Identify which cell holds the provided text, then report its (x, y) central coordinate. 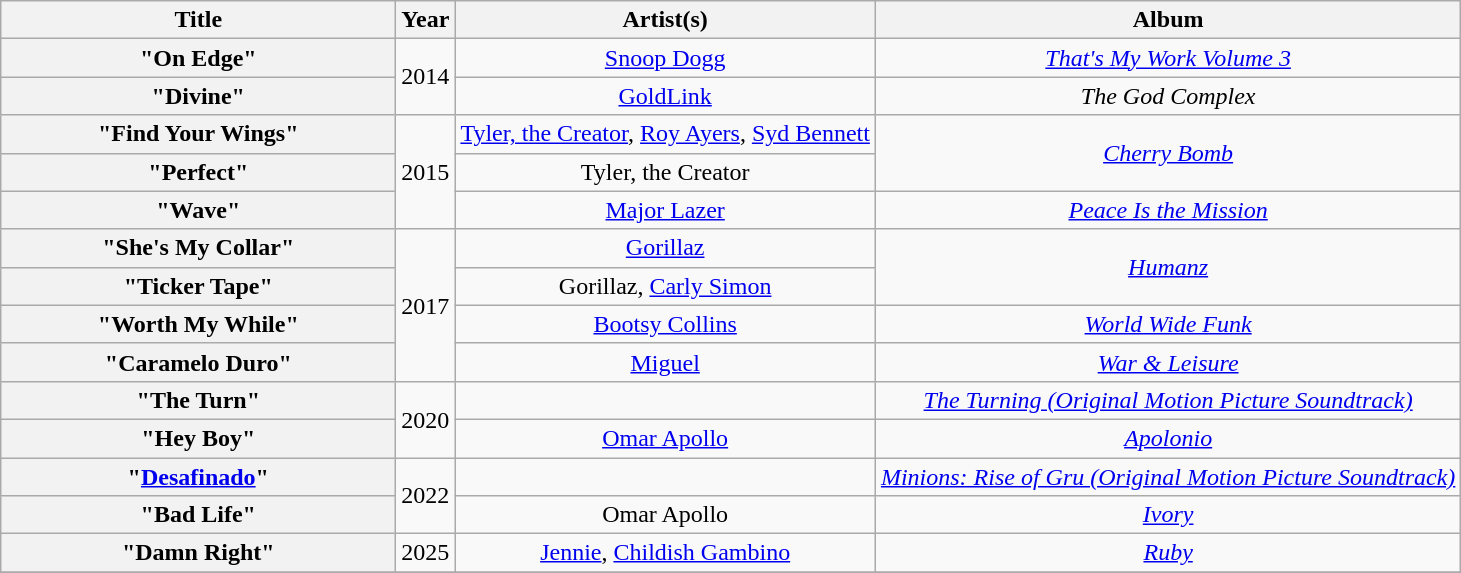
Tyler, the Creator, Roy Ayers, Syd Bennett (666, 134)
2025 (426, 553)
Apolonio (1168, 438)
"Perfect" (198, 172)
Minions: Rise of Gru (Original Motion Picture Soundtrack) (1168, 477)
"Caramelo Duro" (198, 362)
"On Edge" (198, 58)
2017 (426, 305)
Snoop Dogg (666, 58)
Major Lazer (666, 210)
The God Complex (1168, 96)
Gorillaz, Carly Simon (666, 286)
"Wave" (198, 210)
Peace Is the Mission (1168, 210)
"The Turn" (198, 400)
"Find Your Wings" (198, 134)
Tyler, the Creator (666, 172)
GoldLink (666, 96)
Title (198, 20)
World Wide Funk (1168, 324)
Artist(s) (666, 20)
"Worth My While" (198, 324)
Jennie, Childish Gambino (666, 553)
That's My Work Volume 3 (1168, 58)
2022 (426, 496)
"Bad Life" (198, 515)
"Damn Right" (198, 553)
"Ticker Tape" (198, 286)
Bootsy Collins (666, 324)
The Turning (Original Motion Picture Soundtrack) (1168, 400)
"Divine" (198, 96)
Album (1168, 20)
Miguel (666, 362)
2014 (426, 77)
Ivory (1168, 515)
Cherry Bomb (1168, 153)
Humanz (1168, 267)
War & Leisure (1168, 362)
"She's My Collar" (198, 248)
Ruby (1168, 553)
2015 (426, 172)
"Desafinado" (198, 477)
Year (426, 20)
2020 (426, 419)
"Hey Boy" (198, 438)
Gorillaz (666, 248)
